Return the (x, y) coordinate for the center point of the cell that contains the specified text.  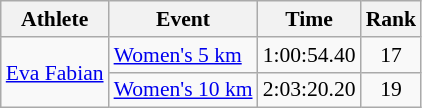
Women's 5 km (184, 55)
Women's 10 km (184, 90)
Athlete (55, 19)
19 (392, 90)
17 (392, 55)
1:00:54.40 (310, 55)
Eva Fabian (55, 72)
Event (184, 19)
Time (310, 19)
2:03:20.20 (310, 90)
Rank (392, 19)
